Capture the cell that displays the provided text and extract its [x, y] central coordinate. 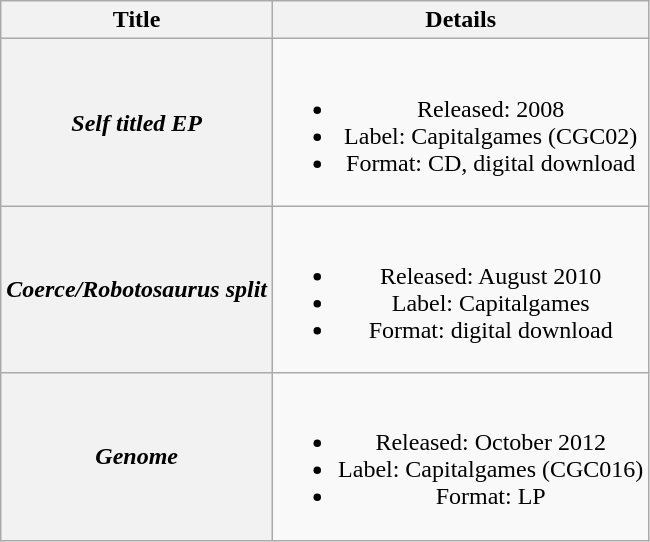
Details [461, 20]
Released: October 2012Label: Capitalgames (CGC016)Format: LP [461, 456]
Released: August 2010Label: CapitalgamesFormat: digital download [461, 290]
Self titled EP [137, 122]
Released: 2008Label: Capitalgames (CGC02)Format: CD, digital download [461, 122]
Title [137, 20]
Genome [137, 456]
Coerce/Robotosaurus split [137, 290]
